For the text-containing cell, return its midpoint in [x, y] coordinate format. 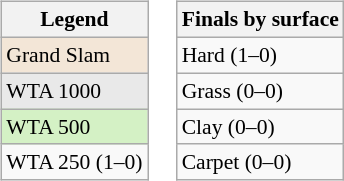
Grand Slam [74, 55]
Grass (0–0) [260, 91]
Finals by surface [260, 20]
Clay (0–0) [260, 127]
Hard (1–0) [260, 55]
WTA 1000 [74, 91]
WTA 250 (1–0) [74, 162]
WTA 500 [74, 127]
Carpet (0–0) [260, 162]
Legend [74, 20]
